Determine the (X, Y) coordinate at the center of the cell enclosing the given text.  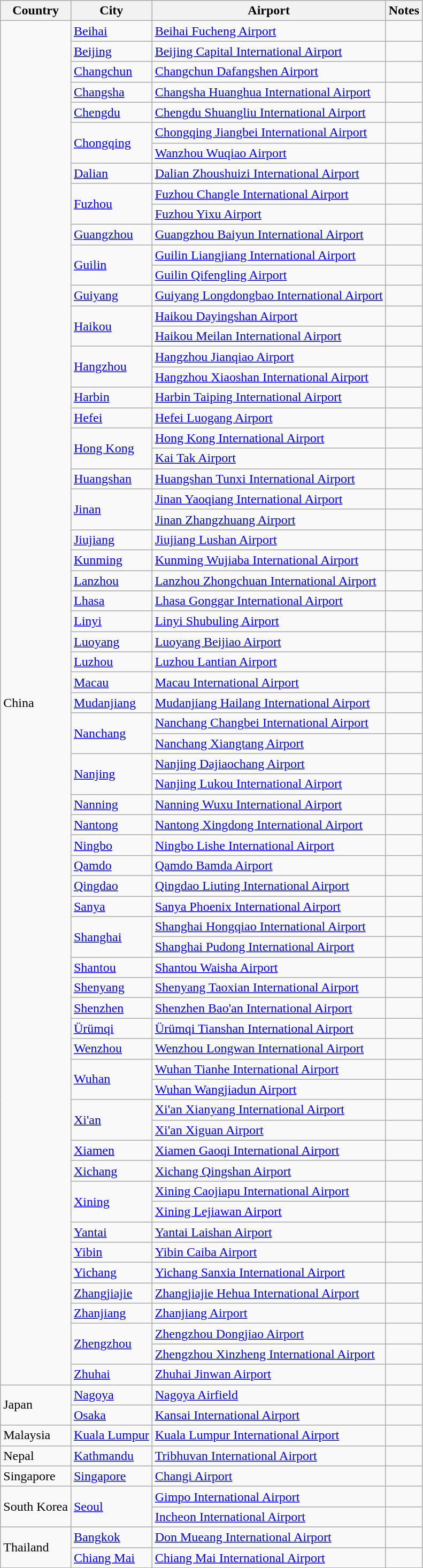
Beijing (111, 51)
Mudanjiang (111, 703)
Xi'an Xiguan Airport (268, 1130)
Wanzhou Wuqiao Airport (268, 153)
Xi'an Xianyang International Airport (268, 1110)
Guilin (111, 265)
Yichang Sanxia International Airport (268, 1273)
Huangshan (111, 479)
Chengdu Shuangliu International Airport (268, 112)
Xining Lejiawan Airport (268, 1211)
Shenyang Taoxian International Airport (268, 988)
Zhengzhou Dongjiao Airport (268, 1334)
Chiang Mai (111, 1558)
Nanning (111, 804)
Chongqing Jiangbei International Airport (268, 133)
Changsha (111, 92)
Xiamen (111, 1150)
Notes (404, 11)
Kunming (111, 560)
Macau International Airport (268, 682)
Luoyang (111, 642)
Hangzhou (111, 367)
Yantai (111, 1232)
Jiujiang (111, 540)
Lhasa Gonggar International Airport (268, 601)
Beijing Capital International Airport (268, 51)
Fuzhou Changle International Airport (268, 194)
Guangzhou (111, 234)
Jinan (111, 509)
Hong Kong (111, 448)
Wuhan (111, 1079)
Ürümqi (111, 1028)
Nanchang Xiangtang Airport (268, 743)
Zhuhai Jinwan Airport (268, 1374)
Sanya (111, 906)
Airport (268, 11)
Shenyang (111, 988)
Ürümqi Tianshan International Airport (268, 1028)
Ningbo (111, 845)
Xining Caojiapu International Airport (268, 1191)
Changchun Dafangshen Airport (268, 72)
Nanchang Changbei International Airport (268, 723)
City (111, 11)
Tribhuvan International Airport (268, 1456)
Changi Airport (268, 1476)
Harbin Taiping International Airport (268, 397)
Thailand (36, 1547)
Fuzhou Yixu Airport (268, 214)
Yibin (111, 1252)
Seoul (111, 1506)
Incheon International Airport (268, 1517)
Osaka (111, 1415)
Beihai Fucheng Airport (268, 31)
Changchun (111, 72)
Hangzhou Xiaoshan International Airport (268, 377)
Haikou Dayingshan Airport (268, 316)
Hangzhou Jianqiao Airport (268, 357)
Harbin (111, 397)
Qamdo Bamda Airport (268, 865)
Nanjing Lukou International Airport (268, 784)
Kunming Wujiaba International Airport (268, 560)
Zhangjiajie (111, 1293)
Shanghai (111, 937)
Zhuhai (111, 1374)
China (36, 703)
Beihai (111, 31)
Luoyang Beijiao Airport (268, 642)
Zhangjiajie Hehua International Airport (268, 1293)
Qingdao (111, 886)
Shantou Waisha Airport (268, 967)
Guiyang (111, 296)
Lhasa (111, 601)
Chiang Mai International Airport (268, 1558)
Xi'an (111, 1120)
Lanzhou Zhongchuan International Airport (268, 580)
Qingdao Liuting International Airport (268, 886)
Gimpo International Airport (268, 1496)
Shanghai Hongqiao International Airport (268, 927)
Changsha Huanghua International Airport (268, 92)
Zhanjiang Airport (268, 1313)
Xiamen Gaoqi International Airport (268, 1150)
Shenzhen Bao'an International Airport (268, 1008)
Nepal (36, 1456)
Haikou Meilan International Airport (268, 336)
Nantong (111, 825)
Malaysia (36, 1435)
Yibin Caiba Airport (268, 1252)
Hong Kong International Airport (268, 438)
Xichang (111, 1171)
Shanghai Pudong International Airport (268, 947)
Mudanjiang Hailang International Airport (268, 703)
Nagoya Airfield (268, 1395)
Huangshan Tunxi International Airport (268, 479)
Jiujiang Lushan Airport (268, 540)
Nagoya (111, 1395)
Guilin Liangjiang International Airport (268, 255)
South Korea (36, 1506)
Jinan Yaoqiang International Airport (268, 499)
Jinan Zhangzhuang Airport (268, 519)
Kai Tak Airport (268, 458)
Wuhan Wangjiadun Airport (268, 1089)
Don Mueang International Airport (268, 1537)
Nanchang (111, 733)
Wuhan Tianhe International Airport (268, 1069)
Nanjing (111, 774)
Bangkok (111, 1537)
Sanya Phoenix International Airport (268, 906)
Lanzhou (111, 580)
Xichang Qingshan Airport (268, 1171)
Japan (36, 1405)
Kathmandu (111, 1456)
Chongqing (111, 143)
Linyi (111, 621)
Yichang (111, 1273)
Zhengzhou (111, 1344)
Nantong Xingdong International Airport (268, 825)
Zhengzhou Xinzheng International Airport (268, 1354)
Hefei Luogang Airport (268, 418)
Country (36, 11)
Nanning Wuxu International Airport (268, 804)
Guangzhou Baiyun International Airport (268, 234)
Luzhou Lantian Airport (268, 662)
Xining (111, 1201)
Chengdu (111, 112)
Haikou (111, 326)
Wenzhou (111, 1049)
Guilin Qifengling Airport (268, 275)
Shantou (111, 967)
Linyi Shubuling Airport (268, 621)
Zhanjiang (111, 1313)
Kuala Lumpur (111, 1435)
Nanjing Dajiaochang Airport (268, 764)
Kuala Lumpur International Airport (268, 1435)
Yantai Laishan Airport (268, 1232)
Macau (111, 682)
Luzhou (111, 662)
Shenzhen (111, 1008)
Fuzhou (111, 204)
Hefei (111, 418)
Ningbo Lishe International Airport (268, 845)
Dalian Zhoushuizi International Airport (268, 173)
Kansai International Airport (268, 1415)
Guiyang Longdongbao International Airport (268, 296)
Qamdo (111, 865)
Wenzhou Longwan International Airport (268, 1049)
Dalian (111, 173)
